Capture the cell that displays the provided text and extract its (X, Y) central coordinate. 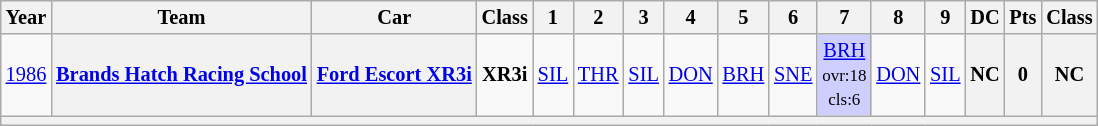
8 (898, 17)
Brands Hatch Racing School (182, 75)
Ford Escort XR3i (394, 75)
Car (394, 17)
BRHovr:18cls:6 (844, 75)
Pts (1024, 17)
5 (744, 17)
1986 (26, 75)
THR (598, 75)
SNE (793, 75)
6 (793, 17)
Team (182, 17)
1 (553, 17)
0 (1024, 75)
9 (945, 17)
Year (26, 17)
BRH (744, 75)
XR3i (505, 75)
4 (691, 17)
3 (643, 17)
DC (984, 17)
2 (598, 17)
7 (844, 17)
